Determine the (X, Y) coordinate at the center of the cell enclosing the given text.  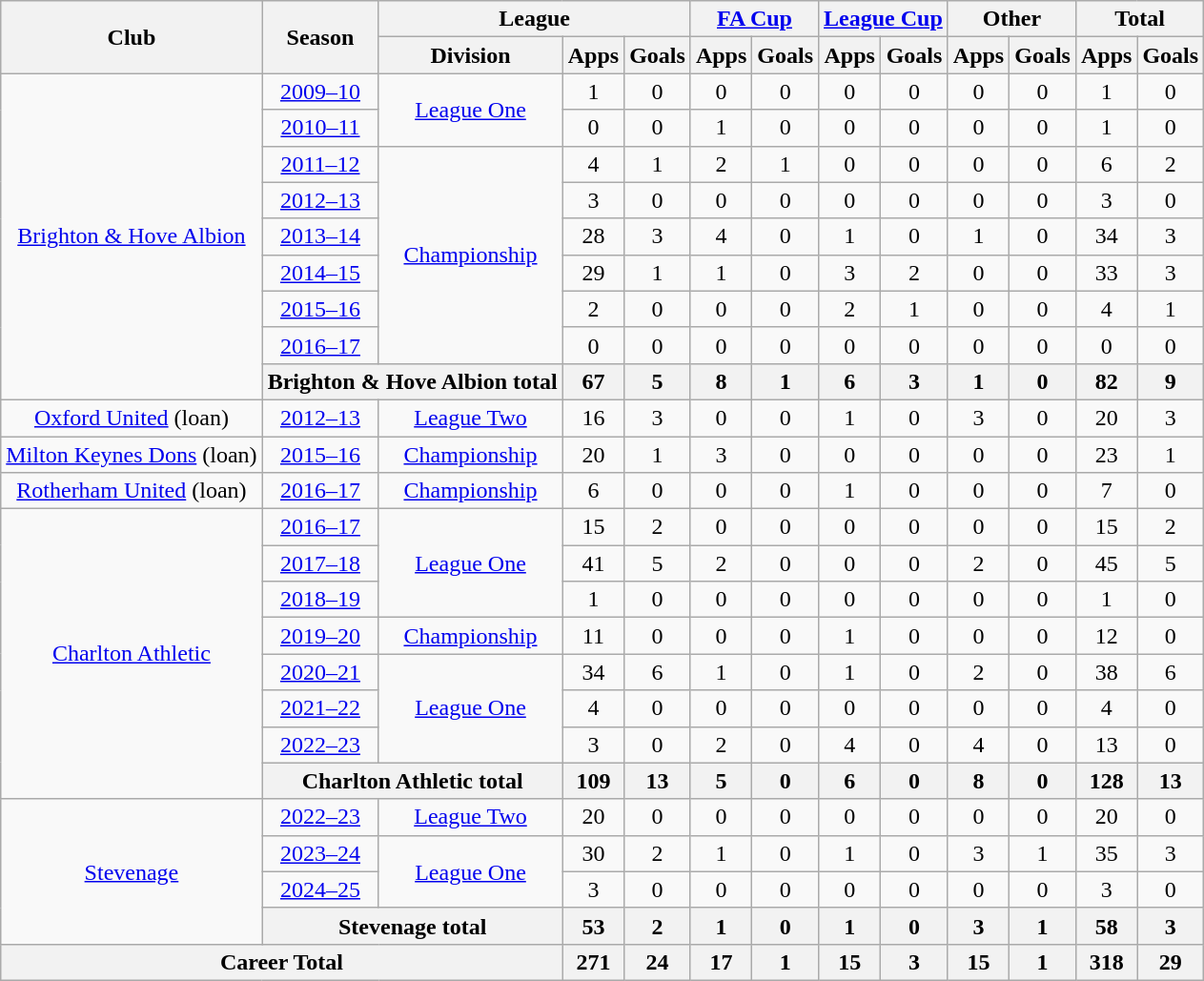
Club (132, 37)
League Cup (884, 19)
30 (593, 853)
16 (593, 418)
2013–14 (320, 236)
2024–25 (320, 889)
11 (593, 636)
2014–15 (320, 273)
Stevenage (132, 871)
Season (320, 37)
FA Cup (754, 19)
2019–20 (320, 636)
318 (1106, 962)
128 (1106, 781)
24 (658, 962)
82 (1106, 381)
53 (593, 926)
League (535, 19)
Rotherham United (loan) (132, 491)
2020–21 (320, 672)
7 (1106, 491)
12 (1106, 636)
Other (1011, 19)
41 (593, 563)
23 (1106, 455)
35 (1106, 853)
2011–12 (320, 164)
9 (1171, 381)
2010–11 (320, 128)
Charlton Athletic total (412, 781)
Charlton Athletic (132, 654)
109 (593, 781)
Brighton & Hove Albion (132, 236)
Career Total (282, 962)
Division (471, 55)
Total (1139, 19)
Oxford United (loan) (132, 418)
Brighton & Hove Albion total (412, 381)
17 (721, 962)
2018–19 (320, 600)
33 (1106, 273)
2017–18 (320, 563)
Stevenage total (412, 926)
67 (593, 381)
Milton Keynes Dons (loan) (132, 455)
58 (1106, 926)
45 (1106, 563)
2009–10 (320, 92)
28 (593, 236)
2021–22 (320, 708)
2023–24 (320, 853)
271 (593, 962)
38 (1106, 672)
